Scan for the cell matching the given text and deliver its [X, Y] coordinate at center. 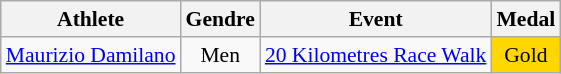
Maurizio Damilano [91, 55]
Event [376, 19]
Gold [526, 55]
Medal [526, 19]
20 Kilometres Race Walk [376, 55]
Men [220, 55]
Gendre [220, 19]
Athlete [91, 19]
